Determine the (X, Y) coordinate at the center of the cell enclosing the given text.  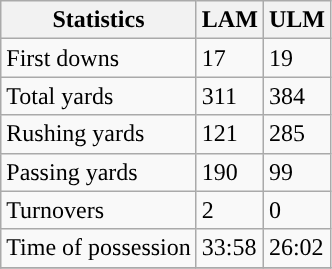
190 (230, 172)
Statistics (99, 20)
Total yards (99, 96)
Rushing yards (99, 134)
2 (230, 210)
Turnovers (99, 210)
19 (296, 58)
Time of possession (99, 248)
ULM (296, 20)
33:58 (230, 248)
0 (296, 210)
LAM (230, 20)
384 (296, 96)
26:02 (296, 248)
285 (296, 134)
First downs (99, 58)
Passing yards (99, 172)
99 (296, 172)
121 (230, 134)
311 (230, 96)
17 (230, 58)
